Extract the [X, Y] coordinate from the center of the cell holding the provided text.  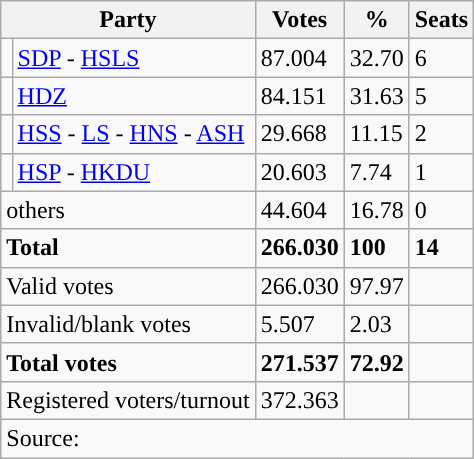
44.604 [300, 210]
14 [441, 248]
32.70 [376, 58]
1 [441, 172]
72.92 [376, 362]
97.97 [376, 286]
SDP - HSLS [134, 58]
7.74 [376, 172]
5 [441, 96]
others [128, 210]
Registered voters/turnout [128, 400]
Total votes [128, 362]
6 [441, 58]
87.004 [300, 58]
Votes [300, 20]
HSP - HKDU [134, 172]
Valid votes [128, 286]
372.363 [300, 400]
271.537 [300, 362]
29.668 [300, 134]
Total [128, 248]
11.15 [376, 134]
2 [441, 134]
31.63 [376, 96]
Party [128, 20]
100 [376, 248]
Seats [441, 20]
HSS - LS - HNS - ASH [134, 134]
16.78 [376, 210]
Invalid/blank votes [128, 324]
% [376, 20]
0 [441, 210]
Source: [238, 438]
2.03 [376, 324]
5.507 [300, 324]
HDZ [134, 96]
84.151 [300, 96]
20.603 [300, 172]
